Identify which cell holds the provided text, then report its [X, Y] central coordinate. 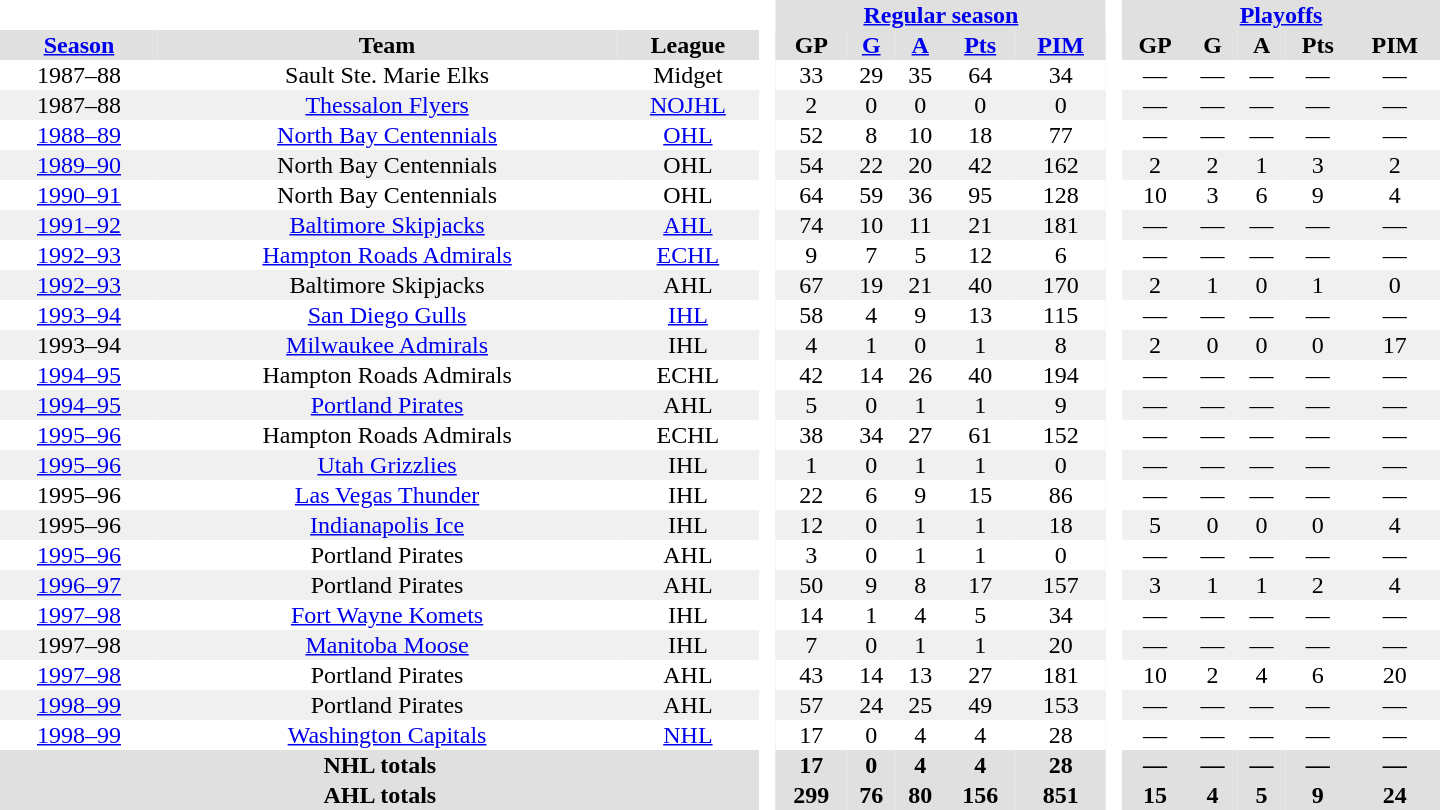
128 [1061, 195]
Midget [688, 75]
299 [812, 795]
61 [980, 435]
Playoffs [1281, 15]
115 [1061, 315]
NOJHL [688, 105]
54 [812, 165]
74 [812, 225]
49 [980, 705]
Regular season [941, 15]
NHL totals [380, 765]
162 [1061, 165]
95 [980, 195]
77 [1061, 135]
52 [812, 135]
43 [812, 675]
67 [812, 285]
1990–91 [79, 195]
25 [920, 705]
Utah Grizzlies [387, 465]
156 [980, 795]
League [688, 45]
Indianapolis Ice [387, 525]
152 [1061, 435]
194 [1061, 375]
1991–92 [79, 225]
1989–90 [79, 165]
86 [1061, 495]
26 [920, 375]
59 [872, 195]
1988–89 [79, 135]
170 [1061, 285]
19 [872, 285]
29 [872, 75]
Washington Capitals [387, 735]
153 [1061, 705]
Season [79, 45]
11 [920, 225]
Manitoba Moose [387, 645]
Thessalon Flyers [387, 105]
Team [387, 45]
Milwaukee Admirals [387, 345]
38 [812, 435]
35 [920, 75]
58 [812, 315]
851 [1061, 795]
Las Vegas Thunder [387, 495]
Sault Ste. Marie Elks [387, 75]
50 [812, 585]
76 [872, 795]
Fort Wayne Komets [387, 615]
San Diego Gulls [387, 315]
57 [812, 705]
33 [812, 75]
AHL totals [380, 795]
157 [1061, 585]
1996–97 [79, 585]
36 [920, 195]
NHL [688, 735]
80 [920, 795]
